Scan for the cell matching the given text and deliver its (X, Y) coordinate at center. 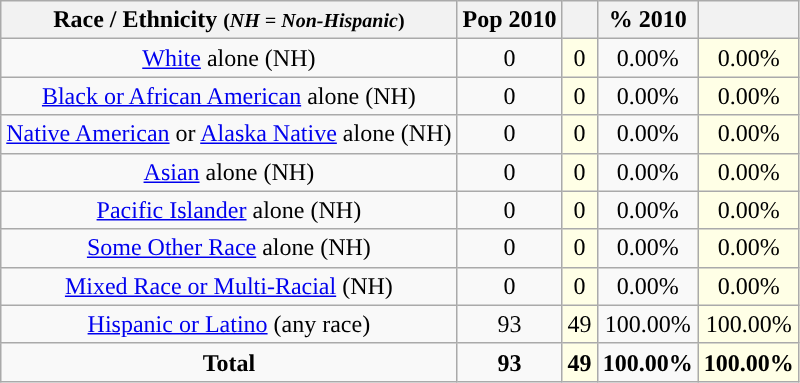
Total (229, 362)
Hispanic or Latino (any race) (229, 324)
Asian alone (NH) (229, 172)
White alone (NH) (229, 58)
Some Other Race alone (NH) (229, 248)
Mixed Race or Multi-Racial (NH) (229, 286)
Pacific Islander alone (NH) (229, 210)
Black or African American alone (NH) (229, 96)
Pop 2010 (510, 20)
% 2010 (648, 20)
Native American or Alaska Native alone (NH) (229, 134)
Race / Ethnicity (NH = Non-Hispanic) (229, 20)
